Extract the (X, Y) coordinate from the center of the cell holding the provided text.  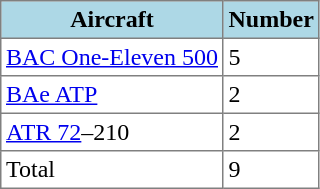
9 (271, 170)
5 (271, 57)
Aircraft (112, 20)
BAC One-Eleven 500 (112, 57)
BAe ATP (112, 95)
Number (271, 20)
ATR 72–210 (112, 132)
Total (112, 170)
